Return the (x, y) coordinate for the center point of the cell that contains the specified text.  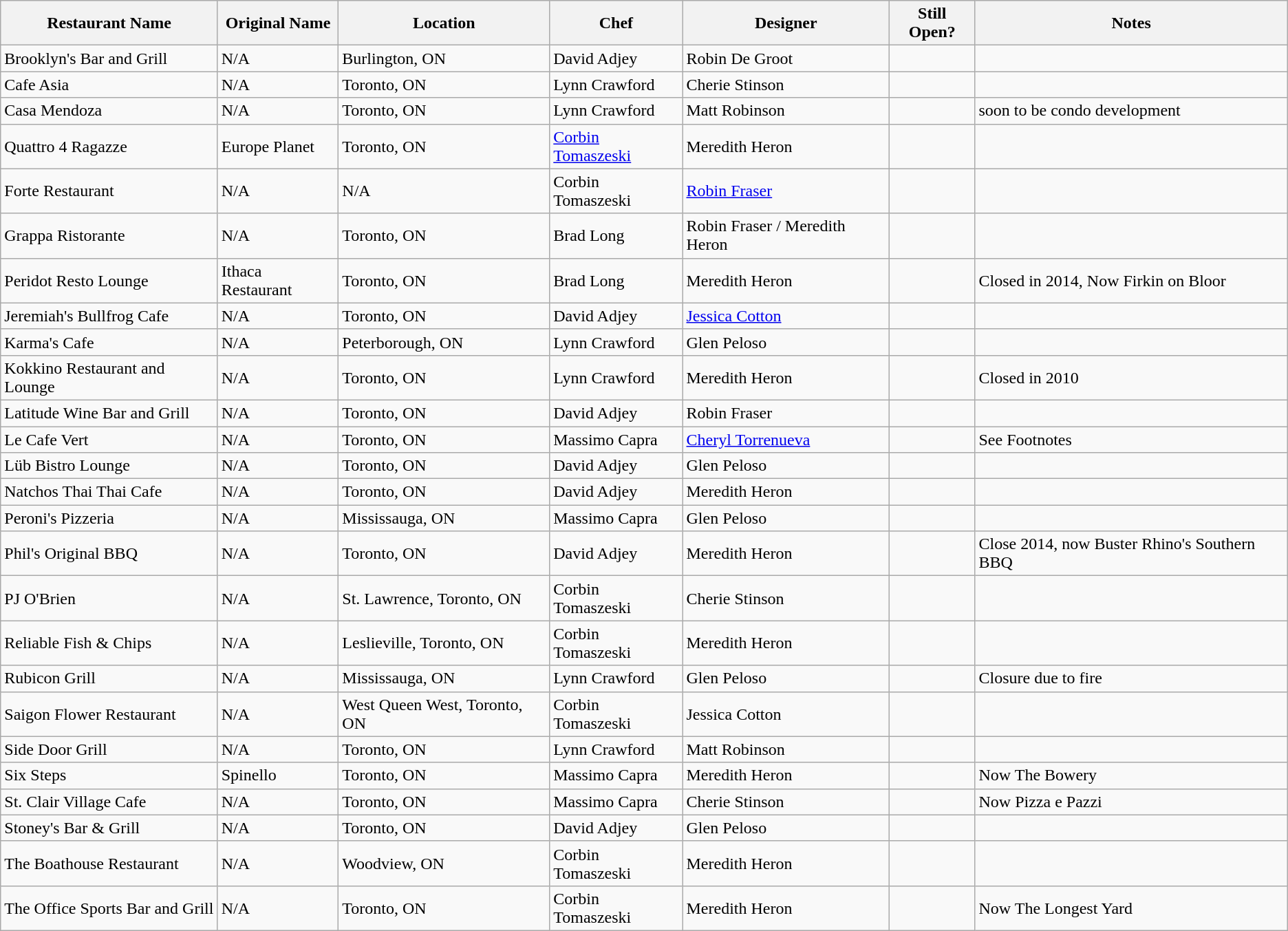
Karma's Cafe (109, 342)
Location (444, 23)
St. Clair Village Cafe (109, 802)
Kokkino Restaurant and Lounge (109, 377)
Spinello (278, 775)
Woodview, ON (444, 863)
West Queen West, Toronto, ON (444, 714)
Still Open? (932, 23)
Close 2014, now Buster Rhino's Southern BBQ (1131, 553)
Grappa Ristorante (109, 235)
Cafe Asia (109, 85)
Restaurant Name (109, 23)
St. Lawrence, Toronto, ON (444, 599)
The Office Sports Bar and Grill (109, 908)
Jeremiah's Bullfrog Cafe (109, 316)
Brooklyn's Bar and Grill (109, 58)
Chef (616, 23)
Phil's Original BBQ (109, 553)
Stoney's Bar & Grill (109, 828)
Forte Restaurant (109, 191)
Peroni's Pizzeria (109, 518)
Ithaca Restaurant (278, 281)
Latitude Wine Bar and Grill (109, 413)
PJ O'Brien (109, 599)
Notes (1131, 23)
Europe Planet (278, 146)
Six Steps (109, 775)
Burlington, ON (444, 58)
Now Pizza e Pazzi (1131, 802)
See Footnotes (1131, 440)
Quattro 4 Ragazze (109, 146)
Peterborough, ON (444, 342)
soon to be condo development (1131, 111)
Now The Bowery (1131, 775)
Closure due to fire (1131, 678)
Saigon Flower Restaurant (109, 714)
Robin De Groot (786, 58)
Closed in 2010 (1131, 377)
Cheryl Torrenueva (786, 440)
Lüb Bistro Lounge (109, 466)
Natchos Thai Thai Cafe (109, 492)
Robin Fraser / Meredith Heron (786, 235)
Designer (786, 23)
Original Name (278, 23)
The Boathouse Restaurant (109, 863)
Casa Mendoza (109, 111)
Side Door Grill (109, 749)
Leslieville, Toronto, ON (444, 643)
Le Cafe Vert (109, 440)
Now The Longest Yard (1131, 908)
Closed in 2014, Now Firkin on Bloor (1131, 281)
Rubicon Grill (109, 678)
Reliable Fish & Chips (109, 643)
Peridot Resto Lounge (109, 281)
